Pinpoint the cell where the given text exists, returning its [x, y] midpoint coordinate. 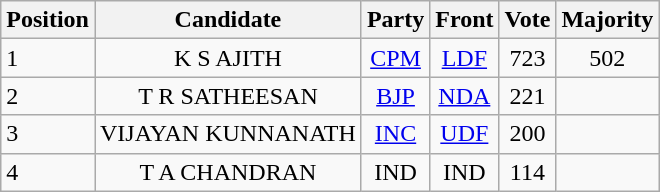
200 [528, 134]
NDA [464, 96]
BJP [395, 96]
114 [528, 172]
502 [608, 58]
Candidate [228, 20]
T R SATHEESAN [228, 96]
LDF [464, 58]
Majority [608, 20]
Vote [528, 20]
221 [528, 96]
2 [48, 96]
Position [48, 20]
1 [48, 58]
Party [395, 20]
K S AJITH [228, 58]
3 [48, 134]
CPM [395, 58]
4 [48, 172]
723 [528, 58]
INC [395, 134]
Front [464, 20]
T A CHANDRAN [228, 172]
VIJAYAN KUNNANATH [228, 134]
UDF [464, 134]
